Find where the given text appears and provide that cell's center as (X, Y) coordinate. 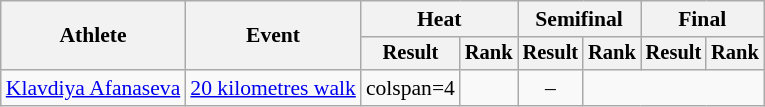
Athlete (94, 36)
Semifinal (580, 19)
Heat (440, 19)
Event (273, 36)
Final (702, 19)
20 kilometres walk (273, 88)
Klavdiya Afanaseva (94, 88)
– (551, 88)
colspan=4 (410, 88)
